Identify which cell holds the provided text, then report its (x, y) central coordinate. 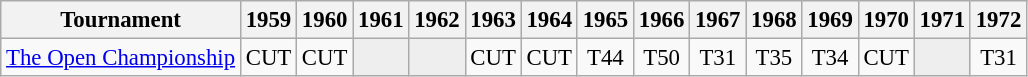
1963 (493, 20)
1968 (774, 20)
1960 (325, 20)
1971 (942, 20)
1965 (605, 20)
1970 (886, 20)
T50 (661, 58)
T34 (830, 58)
1959 (268, 20)
T35 (774, 58)
1969 (830, 20)
1964 (549, 20)
Tournament (121, 20)
1967 (718, 20)
1962 (437, 20)
The Open Championship (121, 58)
1966 (661, 20)
1972 (998, 20)
T44 (605, 58)
1961 (381, 20)
